Determine the (x, y) coordinate at the center of the cell enclosing the given text.  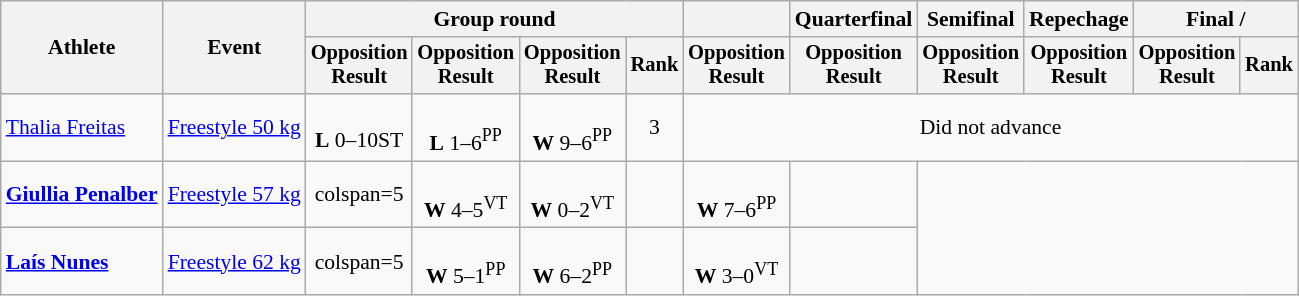
W 0–2VT (572, 194)
Freestyle 50 kg (234, 128)
W 4–5VT (466, 194)
Athlete (82, 48)
Final / (1216, 19)
Event (234, 48)
W 5–1PP (466, 262)
Semifinal (970, 19)
W 3–0VT (736, 262)
L 1–6PP (466, 128)
Thalia Freitas (82, 128)
3 (655, 128)
L 0–10ST (360, 128)
Freestyle 62 kg (234, 262)
Freestyle 57 kg (234, 194)
W 6–2PP (572, 262)
Giullia Penalber (82, 194)
Quarterfinal (854, 19)
Group round (494, 19)
Did not advance (990, 128)
W 9–6PP (572, 128)
Repechage (1079, 19)
Laís Nunes (82, 262)
W 7–6PP (736, 194)
